Provide the [x, y] coordinate of the cell's center where the given text is located.  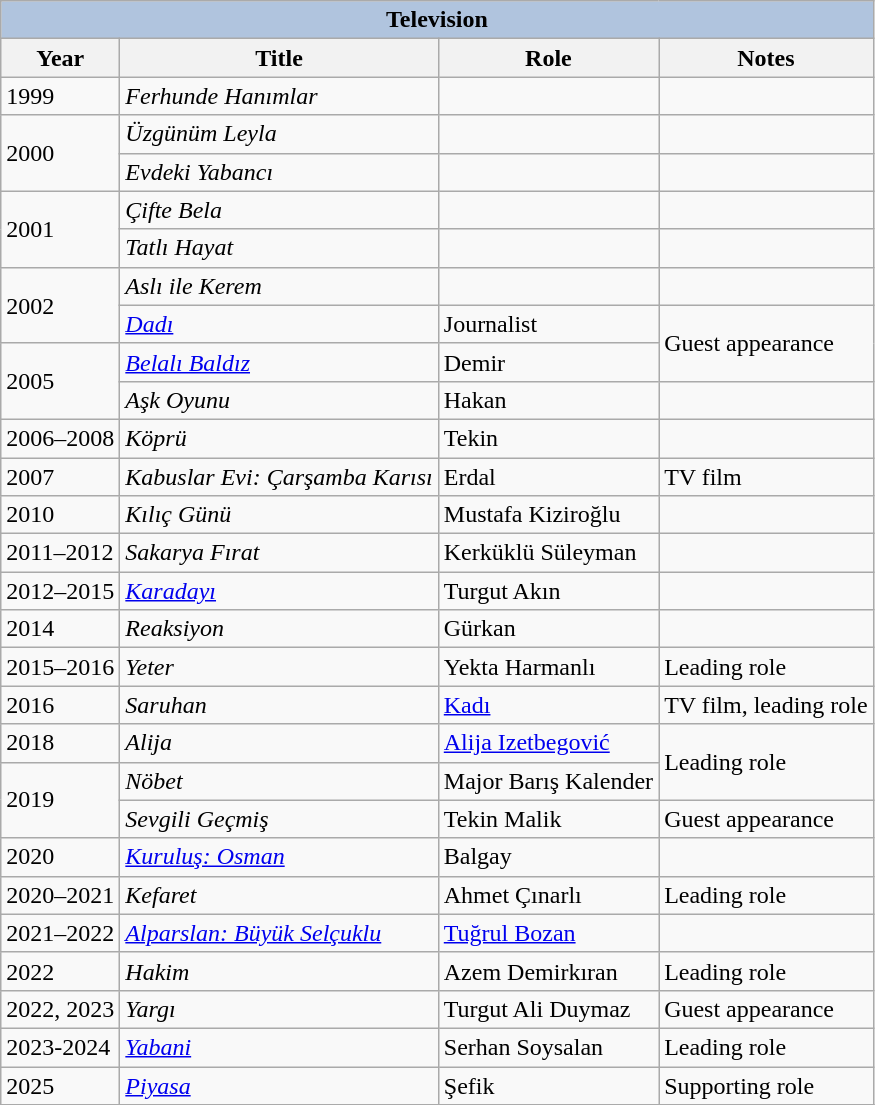
Major Barış Kalender [548, 781]
2021–2022 [60, 933]
Hakim [279, 971]
Tatlı Hayat [279, 248]
TV film [766, 477]
Turgut Ali Duymaz [548, 1009]
Dadı [279, 324]
Şefik [548, 1085]
Üzgünüm Leyla [279, 134]
Kefaret [279, 895]
Tekin Malik [548, 819]
Sakarya Fırat [279, 553]
Sevgili Geçmiş [279, 819]
Ahmet Çınarlı [548, 895]
Supporting role [766, 1085]
Saruhan [279, 705]
Turgut Akın [548, 591]
Mustafa Kiziroğlu [548, 515]
Hakan [548, 400]
Kuruluş: Osman [279, 857]
Ferhunde Hanımlar [279, 96]
2005 [60, 381]
2022 [60, 971]
TV film, leading role [766, 705]
2012–2015 [60, 591]
1999 [60, 96]
Aşk Oyunu [279, 400]
Kabuslar Evi: Çarşamba Karısı [279, 477]
Kerküklü Süleyman [548, 553]
Çifte Bela [279, 210]
Nöbet [279, 781]
Title [279, 58]
2014 [60, 629]
2001 [60, 229]
Alija Izetbegović [548, 743]
Tuğrul Bozan [548, 933]
Aslı ile Kerem [279, 286]
2006–2008 [60, 438]
2015–2016 [60, 667]
Reaksiyon [279, 629]
2010 [60, 515]
Erdal [548, 477]
2007 [60, 477]
Demir [548, 362]
Yabani [279, 1047]
Journalist [548, 324]
Belalı Baldız [279, 362]
Evdeki Yabancı [279, 172]
2019 [60, 800]
Television [437, 20]
Role [548, 58]
Kadı [548, 705]
Yeter [279, 667]
2022, 2023 [60, 1009]
Balgay [548, 857]
Azem Demirkıran [548, 971]
Notes [766, 58]
2020–2021 [60, 895]
Köprü [279, 438]
Year [60, 58]
Karadayı [279, 591]
2025 [60, 1085]
Kılıç Günü [279, 515]
Alija [279, 743]
2000 [60, 153]
2020 [60, 857]
2023-2024 [60, 1047]
Tekin [548, 438]
2016 [60, 705]
Gürkan [548, 629]
Alparslan: Büyük Selçuklu [279, 933]
Yekta Harmanlı [548, 667]
Serhan Soysalan [548, 1047]
2011–2012 [60, 553]
Yargı [279, 1009]
Piyasa [279, 1085]
2018 [60, 743]
2002 [60, 305]
